Pinpoint the cell where the given text exists, returning its (x, y) midpoint coordinate. 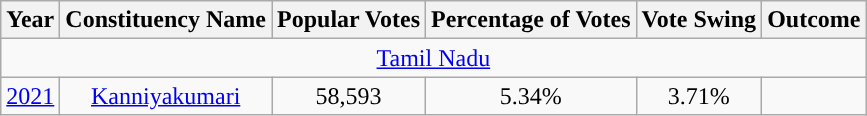
Popular Votes (349, 20)
2021 (30, 96)
Year (30, 20)
58,593 (349, 96)
5.34% (532, 96)
Vote Swing (699, 20)
Outcome (814, 20)
3.71% (699, 96)
Kanniyakumari (166, 96)
Constituency Name (166, 20)
Tamil Nadu (434, 58)
Percentage of Votes (532, 20)
